Capture the cell that displays the provided text and extract its [X, Y] central coordinate. 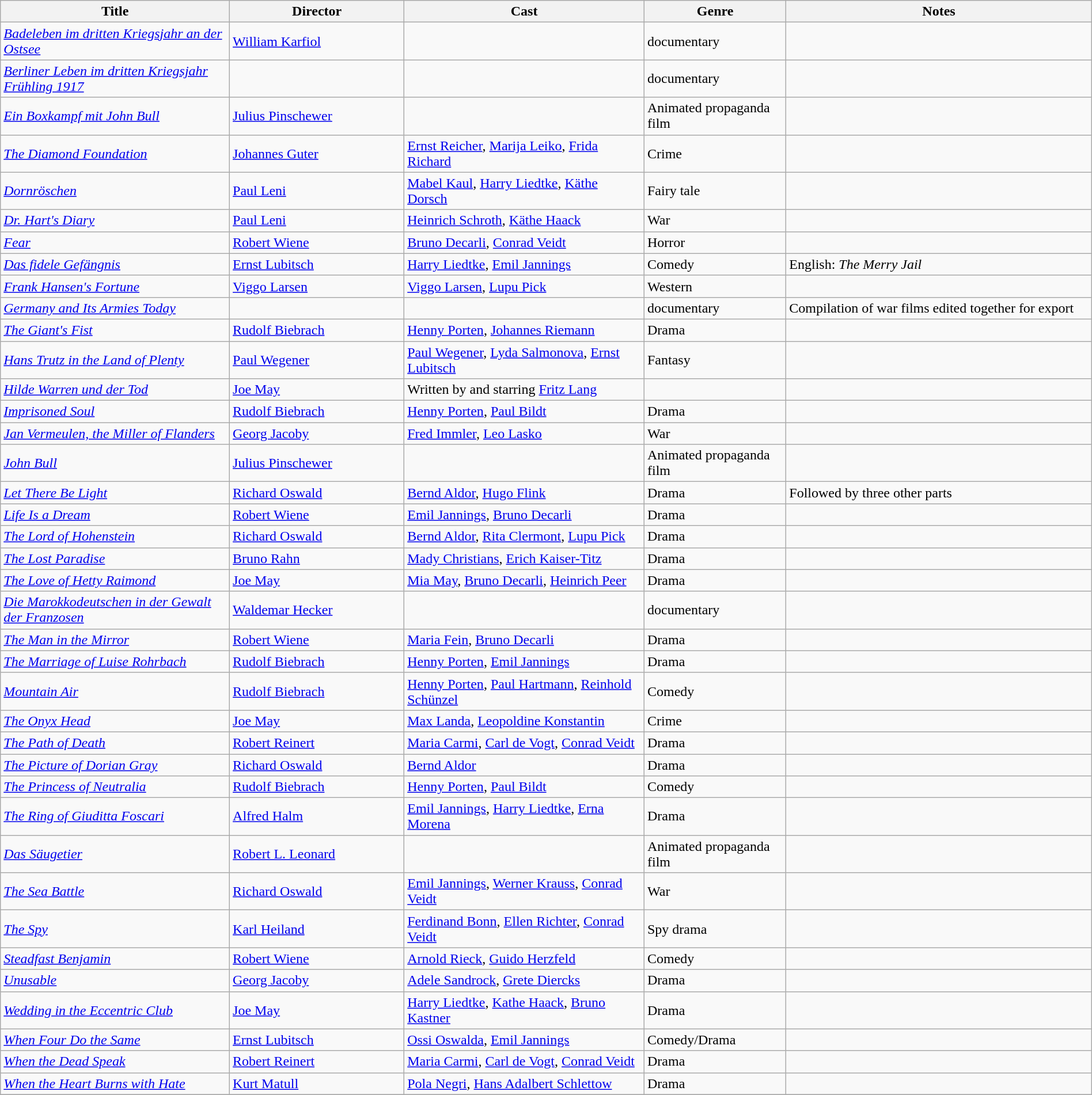
Spy drama [715, 929]
Heinrich Schroth, Käthe Haack [524, 220]
Karl Heiland [317, 929]
Fear [115, 242]
Genre [715, 12]
Ferdinand Bonn, Ellen Richter, Conrad Veidt [524, 929]
Title [115, 12]
Harry Liedtke, Kathe Haack, Bruno Kastner [524, 1010]
Robert L. Leonard [317, 854]
Bernd Aldor, Rita Clermont, Lupu Pick [524, 537]
Ein Boxkampf mit John Bull [115, 116]
Das fidele Gefängnis [115, 264]
Ernst Reicher, Marija Leiko, Frida Richard [524, 153]
Fred Immler, Leo Lasko [524, 434]
The Sea Battle [115, 891]
Compilation of war films edited together for export [939, 308]
Steadfast Benjamin [115, 959]
Kurt Matull [317, 1083]
The Spy [115, 929]
Johannes Guter [317, 153]
When the Dead Speak [115, 1062]
Cast [524, 12]
Mady Christians, Erich Kaiser-Titz [524, 558]
Henny Porten, Johannes Riemann [524, 330]
Germany and Its Armies Today [115, 308]
The Giant's Fist [115, 330]
William Karfiol [317, 41]
Horror [715, 242]
Maria Fein, Bruno Decarli [524, 640]
Adele Sandrock, Grete Diercks [524, 980]
Mabel Kaul, Harry Liedtke, Käthe Dorsch [524, 191]
Fantasy [715, 359]
Alfred Halm [317, 816]
Ossi Oswalda, Emil Jannings [524, 1040]
Written by and starring Fritz Lang [524, 390]
Viggo Larsen [317, 286]
Wedding in the Eccentric Club [115, 1010]
Viggo Larsen, Lupu Pick [524, 286]
Mountain Air [115, 691]
Frank Hansen's Fortune [115, 286]
Followed by three other parts [939, 493]
Comedy/Drama [715, 1040]
Das Säugetier [115, 854]
Bernd Aldor, Hugo Flink [524, 493]
Henny Porten, Emil Jannings [524, 661]
When Four Do the Same [115, 1040]
Bruno Rahn [317, 558]
Arnold Rieck, Guido Herzfeld [524, 959]
The Princess of Neutralia [115, 787]
Hilde Warren und der Tod [115, 390]
Emil Jannings, Werner Krauss, Conrad Veidt [524, 891]
Fairy tale [715, 191]
Western [715, 286]
Unusable [115, 980]
Die Marokkodeutschen in der Gewalt der Franzosen [115, 610]
The Path of Death [115, 743]
Bernd Aldor [524, 765]
Emil Jannings, Bruno Decarli [524, 515]
Paul Wegener [317, 359]
The Man in the Mirror [115, 640]
Mia May, Bruno Decarli, Heinrich Peer [524, 580]
Notes [939, 12]
The Lost Paradise [115, 558]
Waldemar Hecker [317, 610]
Henny Porten, Paul Hartmann, Reinhold Schünzel [524, 691]
The Ring of Giuditta Foscari [115, 816]
The Marriage of Luise Rohrbach [115, 661]
Harry Liedtke, Emil Jannings [524, 264]
Dr. Hart's Diary [115, 220]
The Onyx Head [115, 721]
Life Is a Dream [115, 515]
Bruno Decarli, Conrad Veidt [524, 242]
Paul Wegener, Lyda Salmonova, Ernst Lubitsch [524, 359]
The Love of Hetty Raimond [115, 580]
Director [317, 12]
Let There Be Light [115, 493]
When the Heart Burns with Hate [115, 1083]
English: The Merry Jail [939, 264]
Max Landa, Leopoldine Konstantin [524, 721]
The Picture of Dorian Gray [115, 765]
Badeleben im dritten Kriegsjahr an der Ostsee [115, 41]
Jan Vermeulen, the Miller of Flanders [115, 434]
Emil Jannings, Harry Liedtke, Erna Morena [524, 816]
Berliner Leben im dritten Kriegsjahr Frühling 1917 [115, 78]
Dornröschen [115, 191]
Imprisoned Soul [115, 412]
The Diamond Foundation [115, 153]
John Bull [115, 463]
Hans Trutz in the Land of Plenty [115, 359]
The Lord of Hohenstein [115, 537]
Pola Negri, Hans Adalbert Schlettow [524, 1083]
